For the text-containing cell, return its midpoint in [x, y] coordinate format. 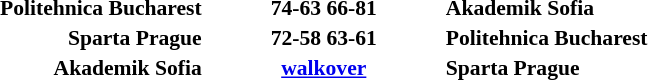
72-58 63-61 [324, 38]
